Pinpoint the cell where the given text exists, returning its [x, y] midpoint coordinate. 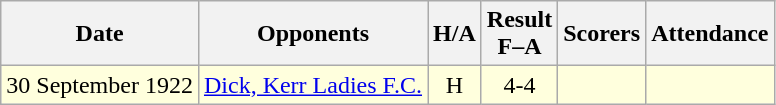
H [455, 85]
Dick, Kerr Ladies F.C. [312, 85]
Opponents [312, 34]
ResultF–A [519, 34]
H/A [455, 34]
Attendance [710, 34]
Date [100, 34]
30 September 1922 [100, 85]
4-4 [519, 85]
Scorers [602, 34]
